Scan for the cell matching the given text and deliver its [X, Y] coordinate at center. 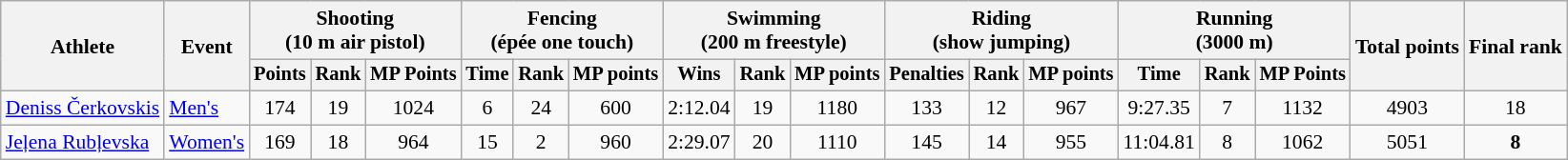
1110 [837, 143]
145 [926, 143]
Jeļena Rubļevska [82, 143]
Riding(show jumping) [1001, 30]
2:12.04 [698, 109]
Men's [206, 109]
9:27.35 [1158, 109]
Points [279, 75]
2 [541, 143]
5051 [1408, 143]
Running(3000 m) [1234, 30]
174 [279, 109]
1180 [837, 109]
11:04.81 [1158, 143]
600 [616, 109]
Women's [206, 143]
Total points [1408, 46]
14 [997, 143]
12 [997, 109]
Shooting(10 m air pistol) [355, 30]
24 [541, 109]
Swimming(200 m freestyle) [774, 30]
15 [486, 143]
967 [1070, 109]
964 [413, 143]
960 [616, 143]
2:29.07 [698, 143]
Penalties [926, 75]
20 [763, 143]
4903 [1408, 109]
1024 [413, 109]
Final rank [1516, 46]
Athlete [82, 46]
133 [926, 109]
7 [1228, 109]
1132 [1303, 109]
6 [486, 109]
Fencing(épée one touch) [562, 30]
Deniss Čerkovskis [82, 109]
955 [1070, 143]
Event [206, 46]
169 [279, 143]
Wins [698, 75]
1062 [1303, 143]
